Extract the (X, Y) coordinate from the center of the cell holding the provided text.  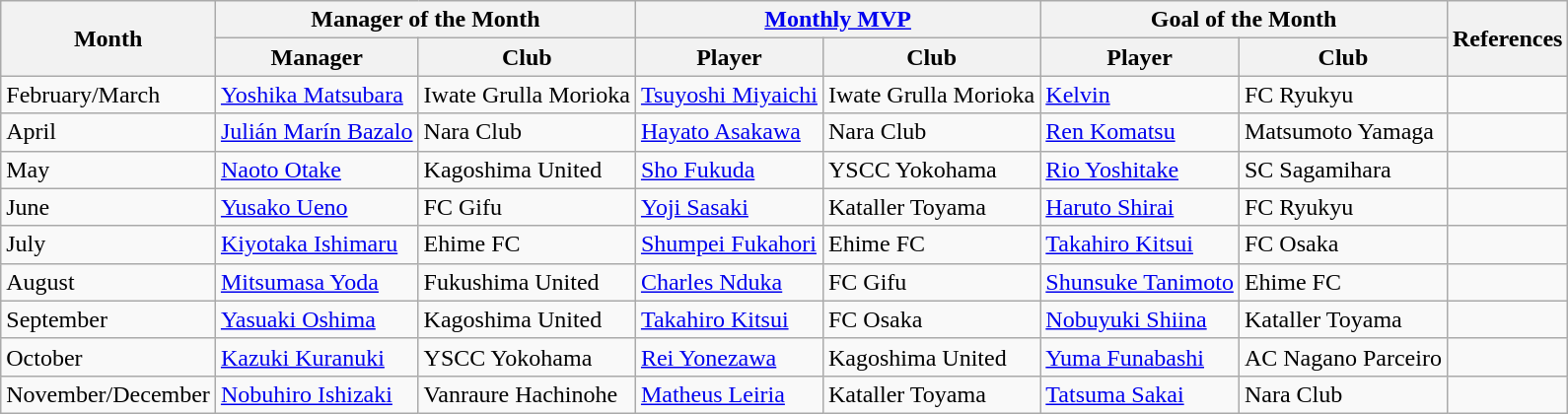
Yoji Sasaki (729, 207)
Month (108, 38)
May (108, 170)
Tatsuma Sakai (1140, 394)
Monthly MVP (837, 20)
Sho Fukuda (729, 170)
Hayato Asakawa (729, 132)
Rei Yonezawa (729, 357)
Yuma Funabashi (1140, 357)
July (108, 244)
Kiyotaka Ishimaru (317, 244)
Yoshika Matsubara (317, 95)
Shumpei Fukahori (729, 244)
Haruto Shirai (1140, 207)
Tsuyoshi Miyaichi (729, 95)
September (108, 319)
Matheus Leiria (729, 394)
November/December (108, 394)
Manager (317, 57)
Goal of the Month (1245, 20)
Vanraure Hachinohe (527, 394)
SC Sagamihara (1343, 170)
October (108, 357)
Kelvin (1140, 95)
Matsumoto Yamaga (1343, 132)
Charles Nduka (729, 282)
Nobuyuki Shiina (1140, 319)
February/March (108, 95)
Naoto Otake (317, 170)
References (1507, 38)
Nobuhiro Ishizaki (317, 394)
Yusako Ueno (317, 207)
Shunsuke Tanimoto (1140, 282)
Julián Marín Bazalo (317, 132)
AC Nagano Parceiro (1343, 357)
Manager of the Month (425, 20)
Kazuki Kuranuki (317, 357)
Fukushima United (527, 282)
Mitsumasa Yoda (317, 282)
Ren Komatsu (1140, 132)
June (108, 207)
August (108, 282)
Rio Yoshitake (1140, 170)
April (108, 132)
Yasuaki Oshima (317, 319)
